Capture the cell that displays the provided text and extract its (x, y) central coordinate. 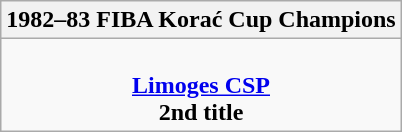
1982–83 FIBA Korać Cup Champions (201, 20)
Limoges CSP 2nd title (201, 85)
